Find where the given text appears and provide that cell's center as (X, Y) coordinate. 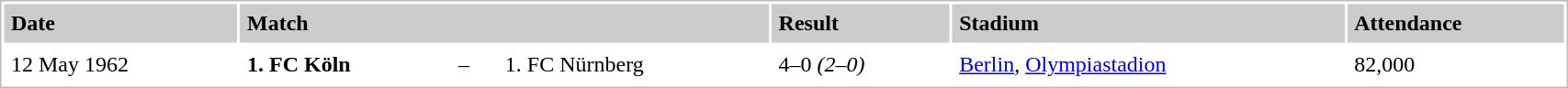
1. FC Nürnberg (634, 65)
Stadium (1148, 23)
Date (120, 23)
82,000 (1455, 65)
Berlin, Olympiastadion (1148, 65)
Attendance (1455, 23)
Result (861, 23)
Match (505, 23)
1. FC Köln (345, 65)
12 May 1962 (120, 65)
– (473, 65)
4–0 (2–0) (861, 65)
